Scan for the cell matching the given text and deliver its [x, y] coordinate at center. 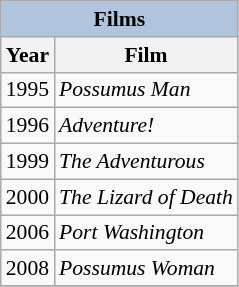
Films [120, 19]
Port Washington [146, 233]
1996 [28, 126]
The Adventurous [146, 162]
The Lizard of Death [146, 197]
Adventure! [146, 126]
1995 [28, 90]
1999 [28, 162]
Film [146, 55]
2006 [28, 233]
2000 [28, 197]
Year [28, 55]
2008 [28, 269]
Possumus Man [146, 90]
Possumus Woman [146, 269]
